Provide the [X, Y] coordinate of the cell's center where the given text is located.  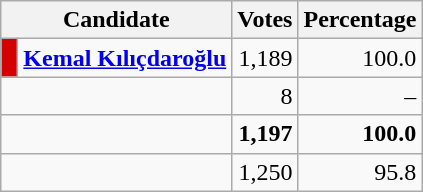
8 [265, 96]
Votes [265, 20]
1,189 [265, 58]
Percentage [360, 20]
Kemal Kılıçdaroğlu [125, 58]
Candidate [116, 20]
1,250 [265, 172]
1,197 [265, 134]
– [360, 96]
95.8 [360, 172]
